Locate the cell with the specified text and output its (X, Y) center coordinate. 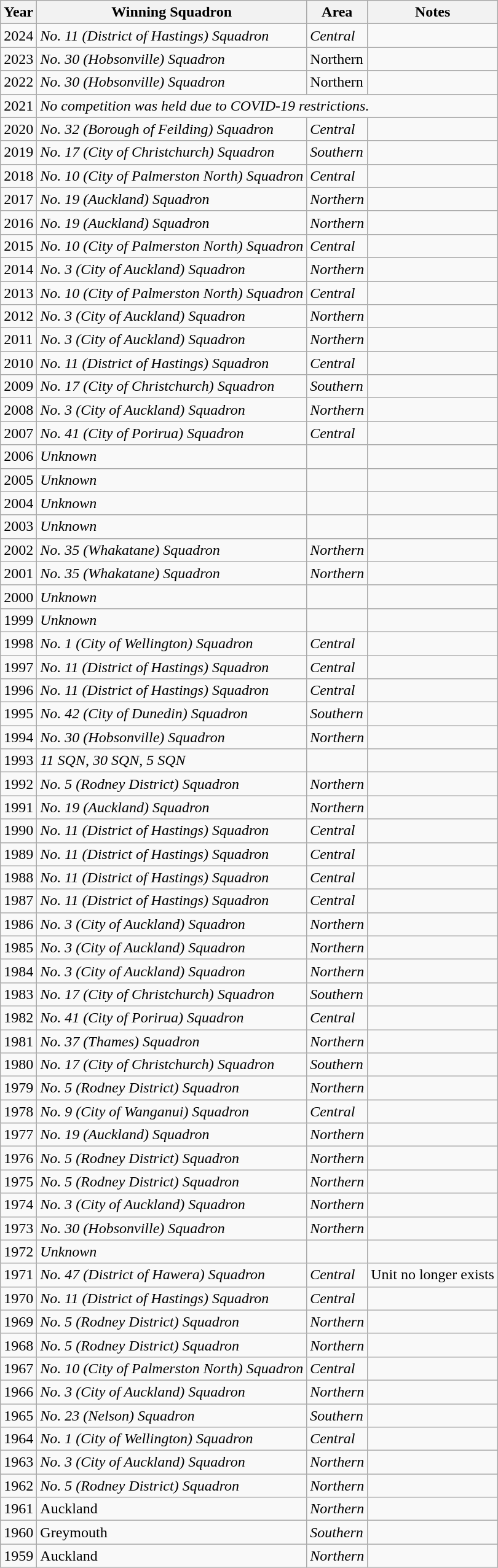
2002 (18, 550)
1968 (18, 1345)
2012 (18, 316)
2022 (18, 82)
2015 (18, 246)
1989 (18, 854)
1967 (18, 1368)
1996 (18, 691)
2024 (18, 36)
1966 (18, 1392)
2005 (18, 480)
1961 (18, 1509)
1990 (18, 831)
1969 (18, 1322)
1973 (18, 1228)
1963 (18, 1462)
No competition was held due to COVID-19 restrictions. (267, 106)
1982 (18, 1017)
1979 (18, 1088)
1974 (18, 1205)
1991 (18, 807)
2023 (18, 59)
2011 (18, 340)
Area (337, 12)
No. 23 (Nelson) Squadron (172, 1415)
2010 (18, 363)
No. 47 (District of Hawera) Squadron (172, 1275)
2014 (18, 269)
1998 (18, 643)
1962 (18, 1486)
2016 (18, 222)
Notes (433, 12)
2020 (18, 129)
1986 (18, 924)
No. 9 (City of Wanganui) Squadron (172, 1111)
1981 (18, 1041)
1984 (18, 971)
1980 (18, 1065)
1978 (18, 1111)
Winning Squadron (172, 12)
1959 (18, 1556)
1995 (18, 714)
11 SQN, 30 SQN, 5 SQN (172, 761)
Year (18, 12)
2003 (18, 527)
1972 (18, 1252)
2019 (18, 152)
1994 (18, 737)
2004 (18, 503)
Unit no longer exists (433, 1275)
2017 (18, 199)
2000 (18, 597)
1960 (18, 1532)
1976 (18, 1158)
1999 (18, 620)
1997 (18, 667)
1993 (18, 761)
2009 (18, 386)
No. 37 (Thames) Squadron (172, 1041)
1988 (18, 877)
1975 (18, 1182)
1985 (18, 947)
1971 (18, 1275)
1977 (18, 1135)
2001 (18, 573)
2018 (18, 176)
No. 32 (Borough of Feilding) Squadron (172, 129)
2021 (18, 106)
1992 (18, 784)
2007 (18, 433)
Greymouth (172, 1532)
No. 42 (City of Dunedin) Squadron (172, 714)
2006 (18, 457)
2013 (18, 293)
1987 (18, 901)
1964 (18, 1439)
2008 (18, 410)
1983 (18, 994)
1970 (18, 1298)
1965 (18, 1415)
